Identify which cell holds the provided text, then report its (x, y) central coordinate. 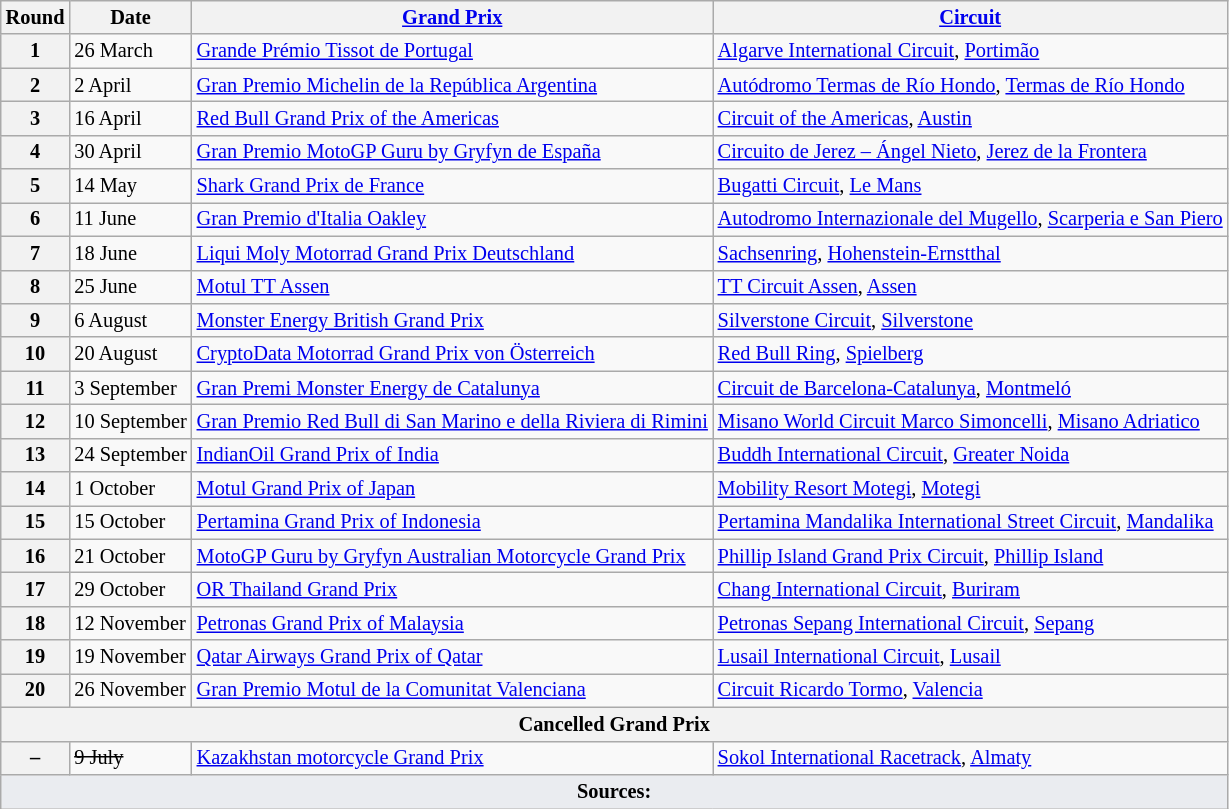
20 August (130, 354)
Grand Prix (452, 17)
18 June (130, 253)
4 (36, 152)
Grande Prémio Tissot de Portugal (452, 51)
CryptoData Motorrad Grand Prix von Österreich (452, 354)
Gran Premio d'Italia Oakley (452, 219)
Sachsenring, Hohenstein-Ernstthal (970, 253)
18 (36, 623)
20 (36, 690)
IndianOil Grand Prix of India (452, 455)
Gran Premi Monster Energy de Catalunya (452, 388)
Gran Premio Motul de la Comunitat Valenciana (452, 690)
Monster Energy British Grand Prix (452, 320)
Red Bull Grand Prix of the Americas (452, 118)
Sources: (614, 791)
10 (36, 354)
Autódromo Termas de Río Hondo, Termas de Río Hondo (970, 85)
Circuit Ricardo Tormo, Valencia (970, 690)
12 (36, 421)
Red Bull Ring, Spielberg (970, 354)
OR Thailand Grand Prix (452, 589)
5 (36, 186)
25 June (130, 287)
Circuit de Barcelona-Catalunya, Montmeló (970, 388)
29 October (130, 589)
Cancelled Grand Prix (614, 724)
Shark Grand Prix de France (452, 186)
Silverstone Circuit, Silverstone (970, 320)
Gran Premio MotoGP Guru by Gryfyn de España (452, 152)
30 April (130, 152)
3 (36, 118)
11 (36, 388)
14 (36, 489)
Qatar Airways Grand Prix of Qatar (452, 657)
10 September (130, 421)
26 November (130, 690)
6 August (130, 320)
Petronas Grand Prix of Malaysia (452, 623)
3 September (130, 388)
Buddh International Circuit, Greater Noida (970, 455)
1 October (130, 489)
24 September (130, 455)
19 (36, 657)
17 (36, 589)
Petronas Sepang International Circuit, Sepang (970, 623)
Misano World Circuit Marco Simoncelli, Misano Adriatico (970, 421)
Autodromo Internazionale del Mugello, Scarperia e San Piero (970, 219)
16 (36, 556)
Pertamina Mandalika International Street Circuit, Mandalika (970, 522)
Gran Premio Red Bull di San Marino e della Riviera di Rimini (452, 421)
15 October (130, 522)
Gran Premio Michelin de la República Argentina (452, 85)
14 May (130, 186)
15 (36, 522)
Sokol International Racetrack, Almaty (970, 758)
9 July (130, 758)
2 April (130, 85)
7 (36, 253)
9 (36, 320)
26 March (130, 51)
Circuit (970, 17)
Lusail International Circuit, Lusail (970, 657)
Motul TT Assen (452, 287)
Circuito de Jerez – Ángel Nieto, Jerez de la Frontera (970, 152)
Liqui Moly Motorrad Grand Prix Deutschland (452, 253)
Mobility Resort Motegi, Motegi (970, 489)
Bugatti Circuit, Le Mans (970, 186)
19 November (130, 657)
11 June (130, 219)
MotoGP Guru by Gryfyn Australian Motorcycle Grand Prix (452, 556)
Kazakhstan motorcycle Grand Prix (452, 758)
Pertamina Grand Prix of Indonesia (452, 522)
2 (36, 85)
Algarve International Circuit, Portimão (970, 51)
13 (36, 455)
Round (36, 17)
TT Circuit Assen, Assen (970, 287)
Phillip Island Grand Prix Circuit, Phillip Island (970, 556)
1 (36, 51)
21 October (130, 556)
6 (36, 219)
Chang International Circuit, Buriram (970, 589)
Motul Grand Prix of Japan (452, 489)
16 April (130, 118)
Circuit of the Americas, Austin (970, 118)
Date (130, 17)
– (36, 758)
8 (36, 287)
12 November (130, 623)
